Identify which cell holds the provided text, then report its [x, y] central coordinate. 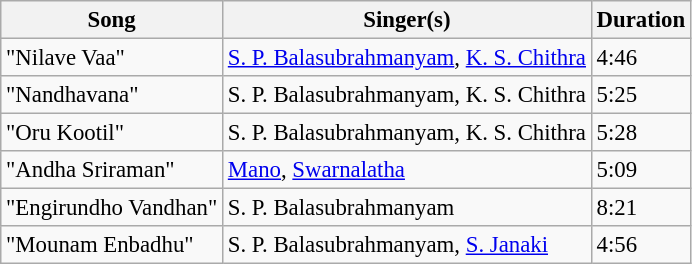
"Engirundho Vandhan" [112, 208]
Mano, Swarnalatha [408, 170]
"Mounam Enbadhu" [112, 245]
4:56 [640, 245]
S. P. Balasubrahmanyam, S. Janaki [408, 245]
5:28 [640, 133]
Singer(s) [408, 20]
5:09 [640, 170]
"Nandhavana" [112, 95]
4:46 [640, 58]
8:21 [640, 208]
S. P. Balasubrahmanyam [408, 208]
"Oru Kootil" [112, 133]
Duration [640, 20]
Song [112, 20]
"Andha Sriraman" [112, 170]
5:25 [640, 95]
"Nilave Vaa" [112, 58]
